Locate the cell with the specified text and output its [x, y] center coordinate. 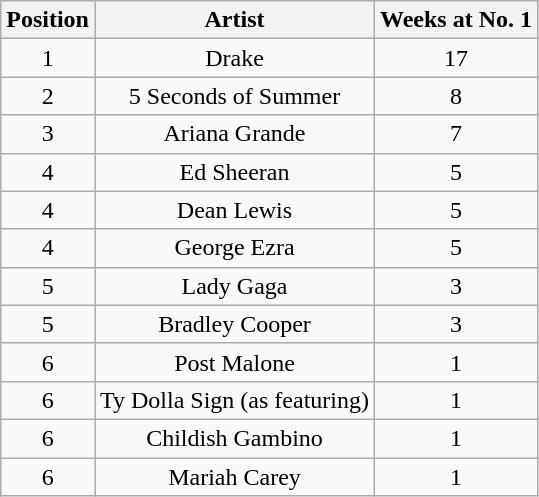
Post Malone [234, 362]
Drake [234, 58]
5 Seconds of Summer [234, 96]
2 [48, 96]
Dean Lewis [234, 210]
Bradley Cooper [234, 324]
Ty Dolla Sign (as featuring) [234, 400]
Lady Gaga [234, 286]
Artist [234, 20]
George Ezra [234, 248]
8 [456, 96]
Position [48, 20]
Childish Gambino [234, 438]
17 [456, 58]
Ariana Grande [234, 134]
Mariah Carey [234, 477]
7 [456, 134]
Weeks at No. 1 [456, 20]
Ed Sheeran [234, 172]
